Extract the (x, y) coordinate from the center of the cell holding the provided text.  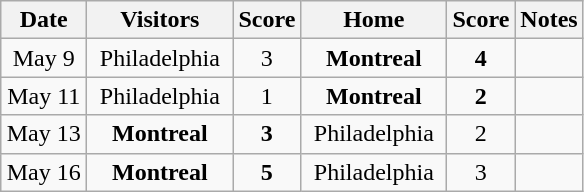
Date (44, 20)
1 (267, 96)
5 (267, 172)
May 16 (44, 172)
May 9 (44, 58)
May 11 (44, 96)
Notes (549, 20)
Home (374, 20)
Visitors (160, 20)
4 (481, 58)
May 13 (44, 134)
